Pinpoint the cell where the given text exists, returning its [x, y] midpoint coordinate. 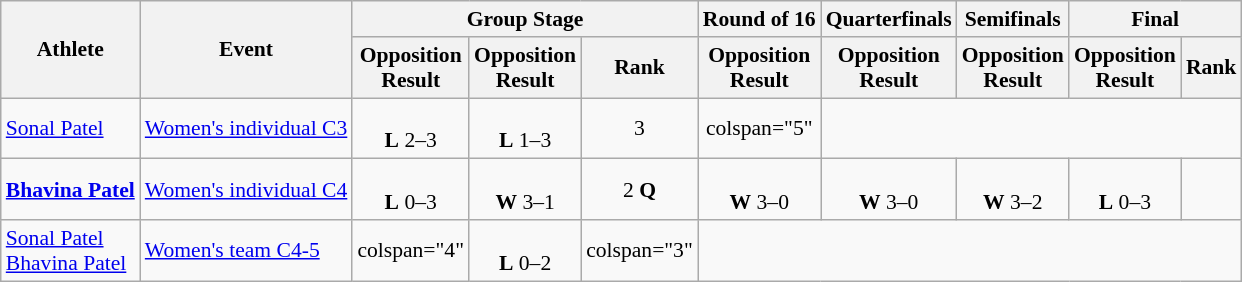
L 2–3 [410, 128]
Bhavina Patel [70, 190]
W 3–1 [525, 190]
L 0–2 [525, 250]
3 [640, 128]
Sonal PatelBhavina Patel [70, 250]
colspan="5" [760, 128]
colspan="3" [640, 250]
L 1–3 [525, 128]
Event [246, 50]
colspan="4" [410, 250]
Athlete [70, 50]
Group Stage [524, 19]
Semifinals [1013, 19]
W 3–2 [1013, 190]
Final [1156, 19]
Quarterfinals [889, 19]
Sonal Patel [70, 128]
Women's team C4-5 [246, 250]
Women's individual C4 [246, 190]
2 Q [640, 190]
Women's individual C3 [246, 128]
Round of 16 [760, 19]
